Identify which cell holds the provided text, then report its (x, y) central coordinate. 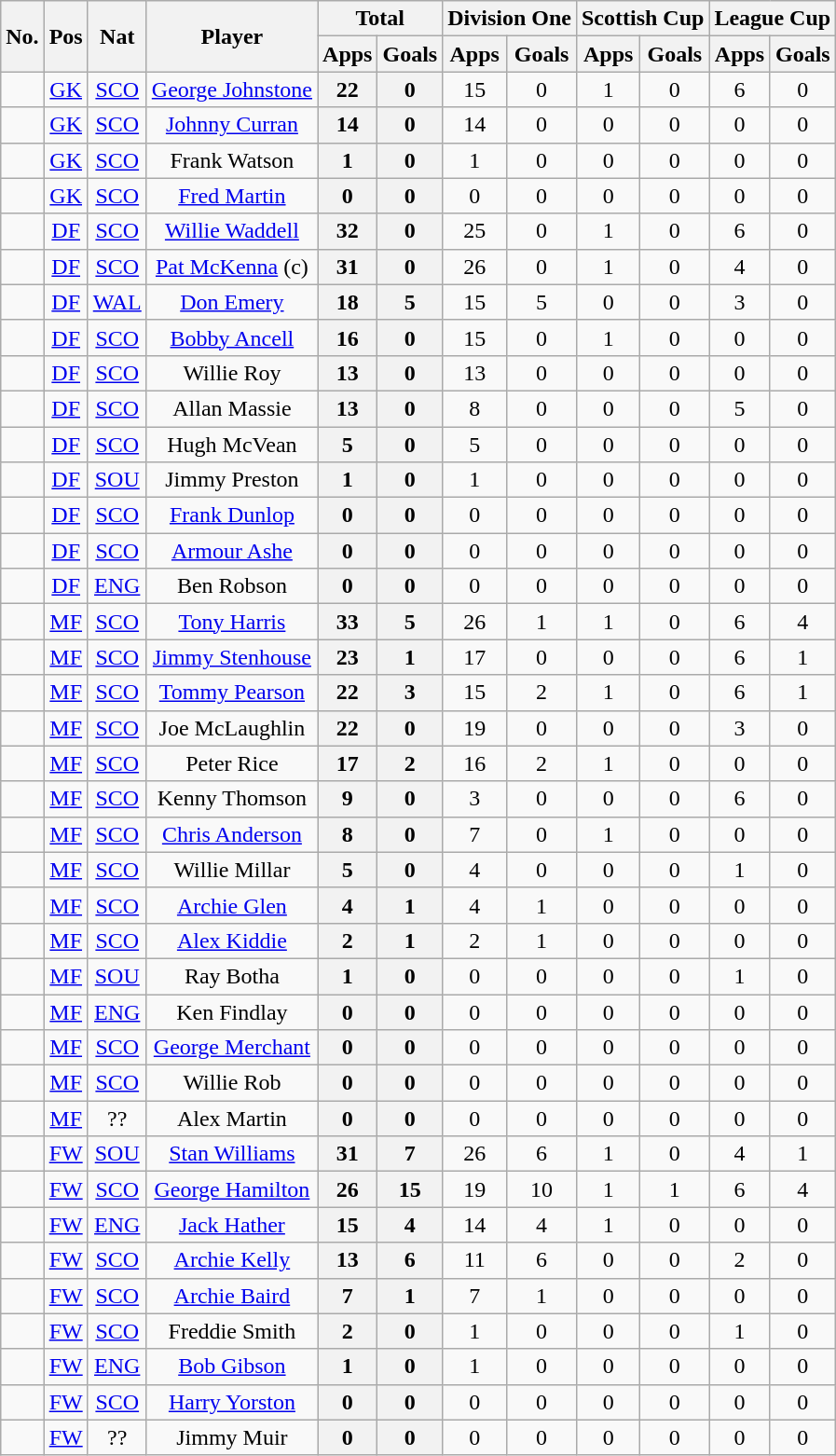
Total (380, 19)
Jack Hather (231, 1225)
Nat (117, 36)
Player (231, 36)
25 (475, 231)
Ken Findlay (231, 1011)
Harry Yorston (231, 1402)
Alex Martin (231, 1119)
Archie Baird (231, 1296)
Ray Botha (231, 976)
10 (542, 1189)
Pos (65, 36)
18 (348, 302)
Joe McLaughlin (231, 728)
11 (475, 1260)
Armour Ashe (231, 551)
Alex Kiddie (231, 941)
No. (22, 36)
Jimmy Stenhouse (231, 657)
Freddie Smith (231, 1331)
33 (348, 622)
Willie Waddell (231, 231)
George Merchant (231, 1048)
Frank Dunlop (231, 515)
Tony Harris (231, 622)
Peter Rice (231, 763)
Archie Glen (231, 905)
WAL (117, 302)
Willie Rob (231, 1083)
Frank Watson (231, 160)
George Hamilton (231, 1189)
Bobby Ancell (231, 337)
George Johnstone (231, 89)
Archie Kelly (231, 1260)
Ben Robson (231, 586)
Pat McKenna (c) (231, 267)
Johnny Curran (231, 125)
23 (348, 657)
Jimmy Muir (231, 1437)
Willie Roy (231, 373)
Scottish Cup (642, 19)
Bob Gibson (231, 1367)
Allan Massie (231, 408)
Tommy Pearson (231, 693)
Jimmy Preston (231, 480)
Kenny Thomson (231, 799)
9 (348, 799)
Willie Millar (231, 870)
Fred Martin (231, 196)
Hugh McVean (231, 445)
32 (348, 231)
Chris Anderson (231, 834)
Stan Williams (231, 1154)
League Cup (773, 19)
Division One (510, 19)
Don Emery (231, 302)
